For the text-containing cell, return its midpoint in (X, Y) coordinate format. 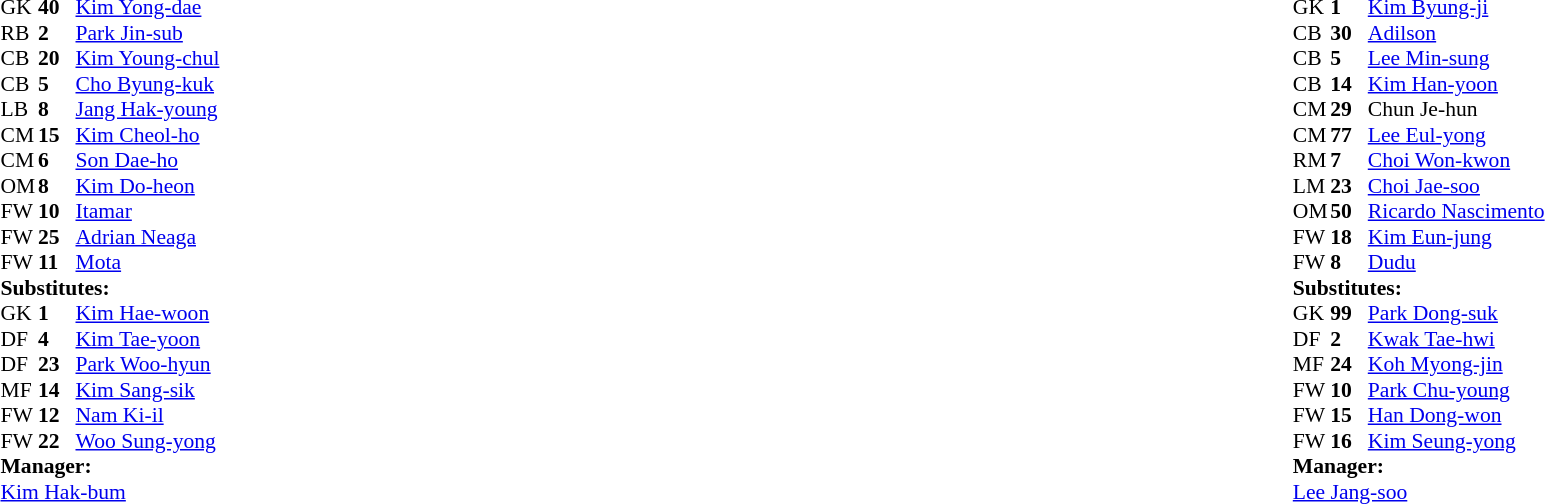
11 (57, 263)
Nam Ki-il (148, 415)
Lee Eul-yong (1456, 135)
Kim Han-yoon (1456, 84)
25 (57, 237)
12 (57, 415)
Mota (148, 263)
LM (1312, 186)
Kim Eun-jung (1456, 237)
Kim Do-heon (148, 186)
Park Jin-sub (148, 33)
1 (57, 313)
18 (1349, 237)
Kim Cheol-ho (148, 135)
RM (1312, 161)
22 (57, 441)
Park Chu-young (1456, 390)
16 (1349, 441)
Adilson (1456, 33)
Park Woo-hyun (148, 365)
Kim Seung-yong (1456, 441)
Chun Je-hun (1456, 109)
Park Dong-suk (1456, 313)
Kim Sang-sik (148, 390)
Choi Jae-soo (1456, 186)
24 (1349, 365)
6 (57, 161)
Itamar (148, 211)
30 (1349, 33)
4 (57, 339)
Choi Won-kwon (1456, 161)
Woo Sung-yong (148, 441)
Kim Hae-woon (148, 313)
LB (19, 109)
Kim Young-chul (148, 59)
77 (1349, 135)
99 (1349, 313)
Adrian Neaga (148, 237)
20 (57, 59)
Kim Tae-yoon (148, 339)
Koh Myong-jin (1456, 365)
Lee Min-sung (1456, 59)
29 (1349, 109)
50 (1349, 211)
Son Dae-ho (148, 161)
Jang Hak-young (148, 109)
RB (19, 33)
7 (1349, 161)
Ricardo Nascimento (1456, 211)
Cho Byung-kuk (148, 84)
Han Dong-won (1456, 415)
Dudu (1456, 263)
Kwak Tae-hwi (1456, 339)
